Output the (x, y) coordinate of the center of the cell containing the given text.  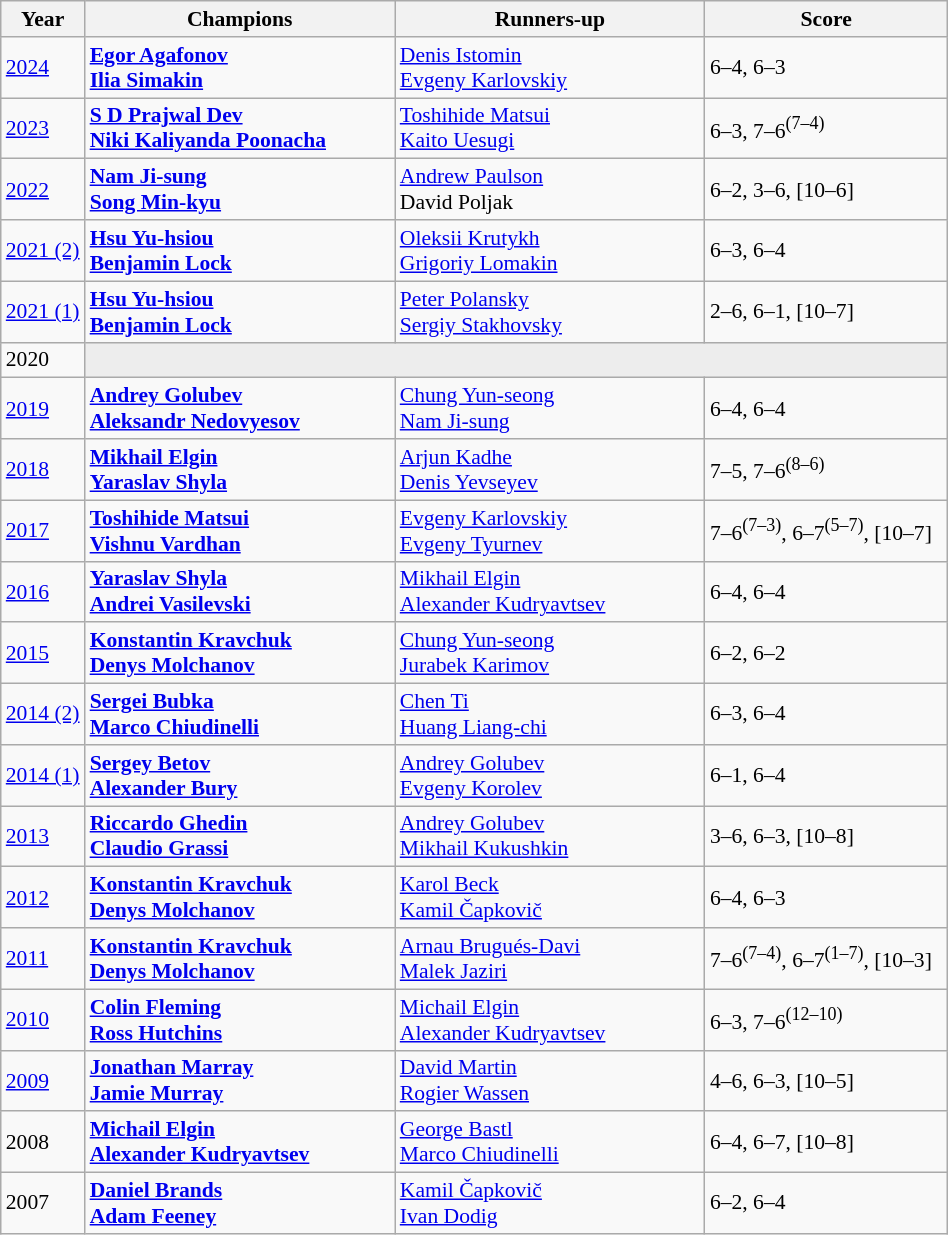
2014 (1) (43, 776)
Mikhail Elgin Yaraslav Shyla (240, 470)
2012 (43, 898)
Arjun Kadhe Denis Yevseyev (550, 470)
Jonathan Marray Jamie Murray (240, 1080)
2023 (43, 128)
2018 (43, 470)
Andrey Golubev Mikhail Kukushkin (550, 836)
2021 (2) (43, 250)
Colin Fleming Ross Hutchins (240, 1020)
2–6, 6–1, [10–7] (826, 312)
Mikhail Elgin Alexander Kudryavtsev (550, 592)
7–6(7–3), 6–7(5–7), [10–7] (826, 530)
Daniel Brands Adam Feeney (240, 1204)
2011 (43, 958)
2020 (43, 360)
2009 (43, 1080)
6–1, 6–4 (826, 776)
2015 (43, 654)
Egor Agafonov Ilia Simakin (240, 68)
2021 (1) (43, 312)
Riccardo Ghedin Claudio Grassi (240, 836)
Andrey Golubev Aleksandr Nedovyesov (240, 408)
2007 (43, 1204)
2019 (43, 408)
6–2, 6–2 (826, 654)
Arnau Brugués-Davi Malek Jaziri (550, 958)
6–4, 6–7, [10–8] (826, 1142)
Chung Yun-seong Jurabek Karimov (550, 654)
Toshihide Matsui Kaito Uesugi (550, 128)
2017 (43, 530)
6–2, 6–4 (826, 1204)
Year (43, 19)
2010 (43, 1020)
2016 (43, 592)
Nam Ji-sung Song Min-kyu (240, 190)
Andrew Paulson David Poljak (550, 190)
Denis Istomin Evgeny Karlovskiy (550, 68)
Andrey Golubev Evgeny Korolev (550, 776)
Kamil Čapkovič Ivan Dodig (550, 1204)
2022 (43, 190)
Karol Beck Kamil Čapkovič (550, 898)
3–6, 6–3, [10–8] (826, 836)
Toshihide Matsui Vishnu Vardhan (240, 530)
6–3, 7–6(12–10) (826, 1020)
6–3, 7–6(7–4) (826, 128)
George Bastl Marco Chiudinelli (550, 1142)
Yaraslav Shyla Andrei Vasilevski (240, 592)
6–2, 3–6, [10–6] (826, 190)
4–6, 6–3, [10–5] (826, 1080)
Oleksii Krutykh Grigoriy Lomakin (550, 250)
Peter Polansky Sergiy Stakhovsky (550, 312)
Score (826, 19)
Runners-up (550, 19)
Champions (240, 19)
7–6(7–4), 6–7(1–7), [10–3] (826, 958)
David Martin Rogier Wassen (550, 1080)
S D Prajwal Dev Niki Kaliyanda Poonacha (240, 128)
2024 (43, 68)
2008 (43, 1142)
2014 (2) (43, 714)
Chen Ti Huang Liang-chi (550, 714)
Sergey Betov Alexander Bury (240, 776)
2013 (43, 836)
Sergei Bubka Marco Chiudinelli (240, 714)
7–5, 7–6(8–6) (826, 470)
Chung Yun-seong Nam Ji-sung (550, 408)
Evgeny Karlovskiy Evgeny Tyurnev (550, 530)
